Find where the given text appears and provide that cell's center as [X, Y] coordinate. 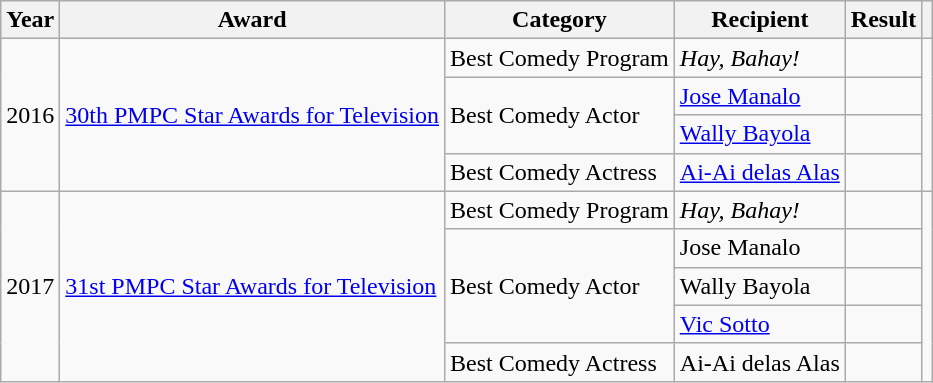
Category [560, 20]
Award [252, 20]
31st PMPC Star Awards for Television [252, 286]
2016 [30, 115]
Year [30, 20]
2017 [30, 286]
Vic Sotto [760, 324]
Result [883, 20]
30th PMPC Star Awards for Television [252, 115]
Recipient [760, 20]
